Return the [X, Y] coordinate for the center point of the cell that contains the specified text.  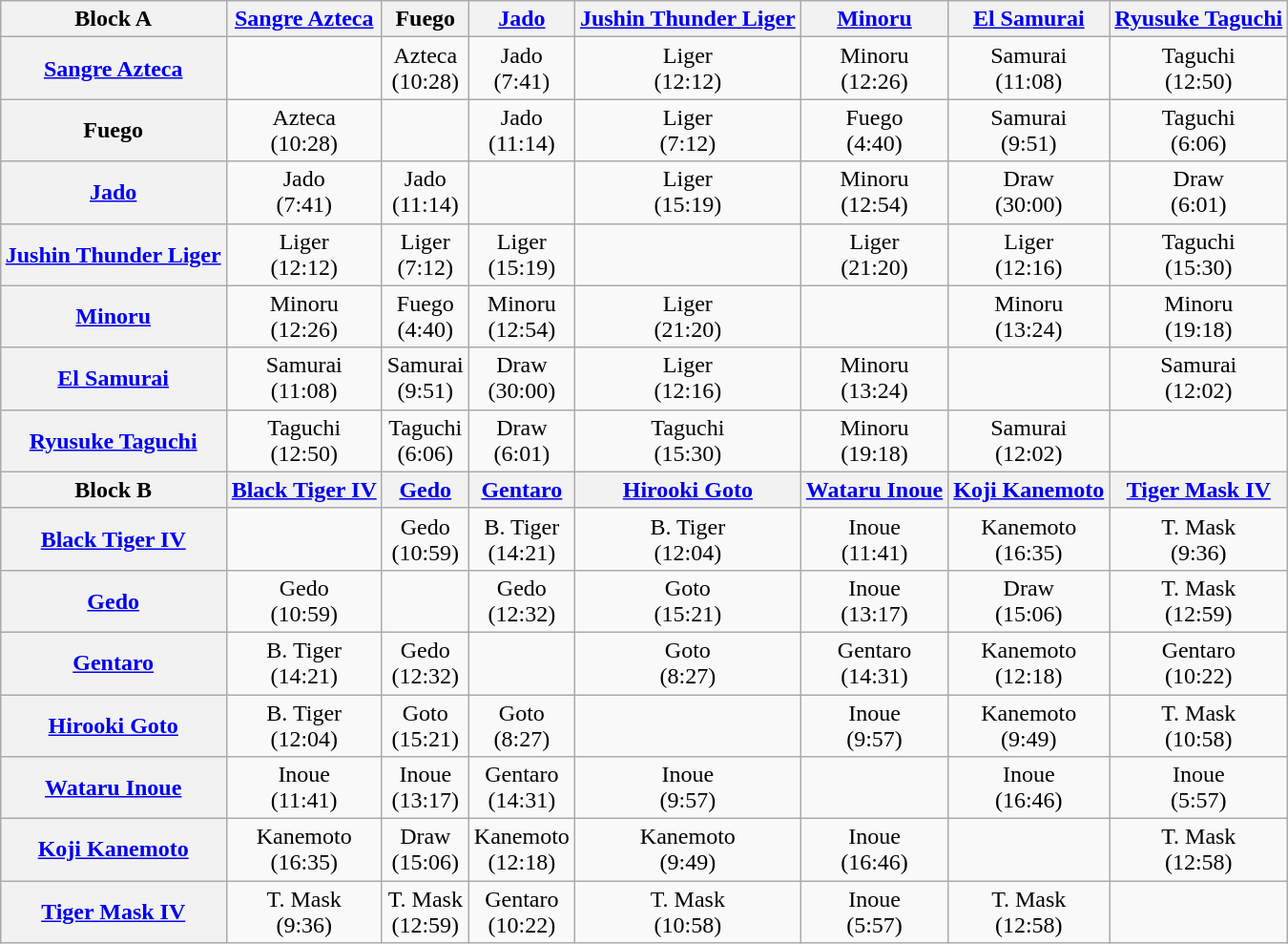
Block A [113, 19]
Block B [113, 490]
